Detect which cell encompasses the target text, then output its [X, Y] center coordinate. 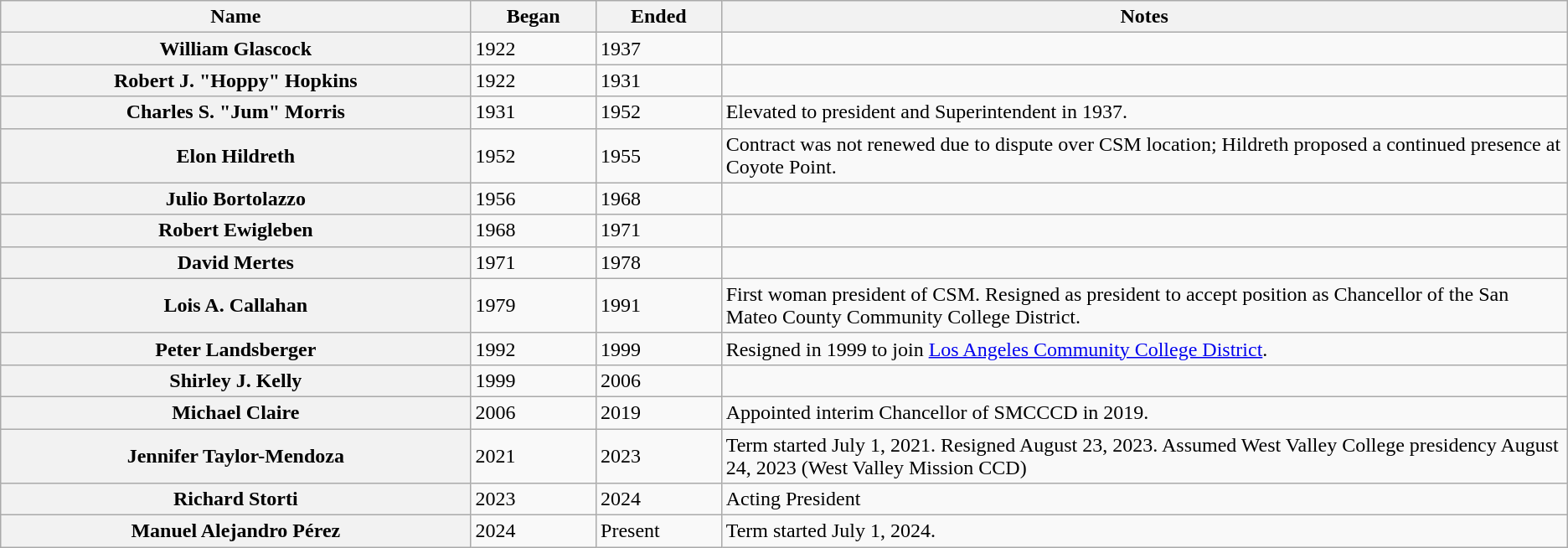
Resigned in 1999 to join Los Angeles Community College District. [1144, 349]
2019 [659, 412]
Elon Hildreth [236, 156]
Manuel Alejandro Pérez [236, 531]
Ended [659, 17]
1978 [659, 262]
Jennifer Taylor-Mendoza [236, 456]
1979 [534, 305]
1937 [659, 49]
Julio Bortolazzo [236, 199]
Richard Storti [236, 499]
Name [236, 17]
Elevated to president and Superintendent in 1937. [1144, 112]
David Mertes [236, 262]
1991 [659, 305]
First woman president of CSM. Resigned as president to accept position as Chancellor of the San Mateo County Community College District. [1144, 305]
Term started July 1, 2024. [1144, 531]
Robert J. "Hoppy" Hopkins [236, 80]
Robert Ewigleben [236, 230]
Acting President [1144, 499]
1956 [534, 199]
1992 [534, 349]
Charles S. "Jum" Morris [236, 112]
Term started July 1, 2021. Resigned August 23, 2023. Assumed West Valley College presidency August 24, 2023 (West Valley Mission CCD) [1144, 456]
Began [534, 17]
2021 [534, 456]
Appointed interim Chancellor of SMCCCD in 2019. [1144, 412]
Present [659, 531]
William Glascock [236, 49]
Michael Claire [236, 412]
Lois A. Callahan [236, 305]
Contract was not renewed due to dispute over CSM location; Hildreth proposed a continued presence at Coyote Point. [1144, 156]
1955 [659, 156]
Shirley J. Kelly [236, 380]
Notes [1144, 17]
Peter Landsberger [236, 349]
